For the text-containing cell, return its midpoint in (X, Y) coordinate format. 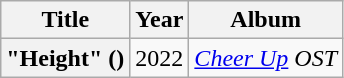
"Height" () (66, 58)
Year (160, 20)
Cheer Up OST (266, 58)
Album (266, 20)
Title (66, 20)
2022 (160, 58)
